Extract the [X, Y] coordinate from the center of the cell holding the provided text.  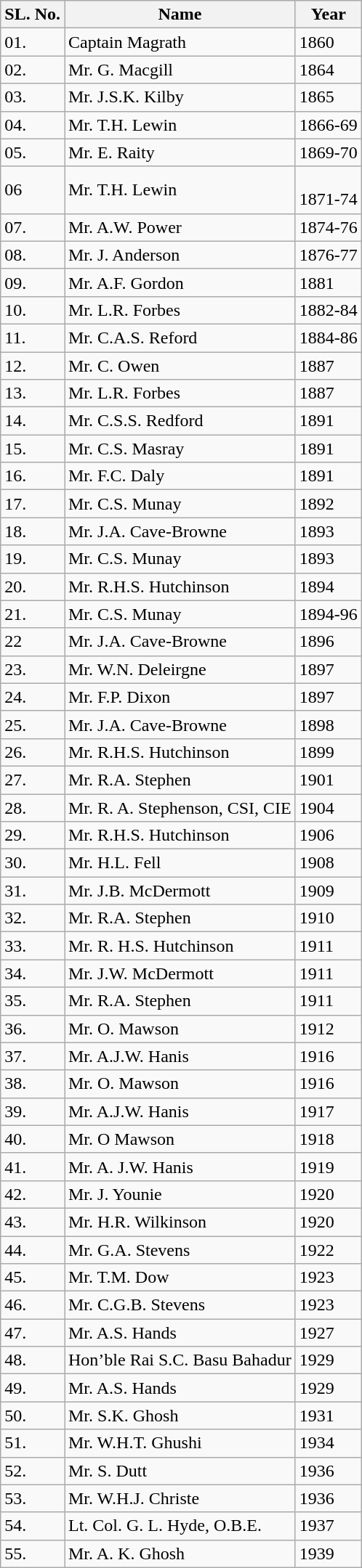
26. [33, 752]
30. [33, 863]
Mr. J. Younie [180, 1194]
01. [33, 42]
44. [33, 1249]
49. [33, 1388]
25. [33, 724]
Mr. A.F. Gordon [180, 282]
1934 [329, 1443]
1939 [329, 1553]
1874-76 [329, 227]
1910 [329, 918]
04. [33, 125]
Hon’ble Rai S.C. Basu Bahadur [180, 1360]
09. [33, 282]
1899 [329, 752]
43. [33, 1222]
Mr. R. H.S. Hutchinson [180, 946]
20. [33, 587]
55. [33, 1553]
23. [33, 669]
Mr. C.A.S. Reford [180, 338]
47. [33, 1333]
11. [33, 338]
Mr. E. Raity [180, 152]
1871-74 [329, 190]
1908 [329, 863]
38. [33, 1084]
Mr. W.H.J. Christe [180, 1498]
19. [33, 559]
1922 [329, 1249]
46. [33, 1305]
54. [33, 1526]
Mr. W.H.T. Ghushi [180, 1443]
53. [33, 1498]
Mr. F.P. Dixon [180, 697]
27. [33, 780]
45. [33, 1278]
Mr. J.B. McDermott [180, 891]
41. [33, 1167]
1917 [329, 1111]
1909 [329, 891]
Mr. H.L. Fell [180, 863]
07. [33, 227]
1918 [329, 1139]
Mr. A. J.W. Hanis [180, 1167]
1884-86 [329, 338]
Year [329, 15]
1898 [329, 724]
1904 [329, 808]
Captain Magrath [180, 42]
51. [33, 1443]
1865 [329, 97]
1864 [329, 70]
13. [33, 393]
Mr. J.S.K. Kilby [180, 97]
50. [33, 1416]
42. [33, 1194]
Mr. C.G.B. Stevens [180, 1305]
Mr. S. Dutt [180, 1471]
28. [33, 808]
29. [33, 836]
Mr. R. A. Stephenson, CSI, CIE [180, 808]
1896 [329, 642]
1912 [329, 1029]
1894 [329, 587]
Mr. A.W. Power [180, 227]
Lt. Col. G. L. Hyde, O.B.E. [180, 1526]
18. [33, 531]
08. [33, 255]
Mr. A. K. Ghosh [180, 1553]
32. [33, 918]
Mr. T.M. Dow [180, 1278]
17. [33, 504]
Mr. S.K. Ghosh [180, 1416]
05. [33, 152]
22 [33, 642]
24. [33, 697]
Mr. C.S. Masray [180, 449]
1866-69 [329, 125]
Mr. G. Macgill [180, 70]
SL. No. [33, 15]
Mr. O Mawson [180, 1139]
36. [33, 1029]
14. [33, 421]
1919 [329, 1167]
Mr. J.W. McDermott [180, 973]
1876-77 [329, 255]
Mr. J. Anderson [180, 255]
Mr. C.S.S. Redford [180, 421]
Mr. H.R. Wilkinson [180, 1222]
1881 [329, 282]
1931 [329, 1416]
06 [33, 190]
33. [33, 946]
1860 [329, 42]
1937 [329, 1526]
12. [33, 365]
02. [33, 70]
34. [33, 973]
31. [33, 891]
1894-96 [329, 614]
21. [33, 614]
1927 [329, 1333]
1901 [329, 780]
48. [33, 1360]
Mr. C. Owen [180, 365]
03. [33, 97]
39. [33, 1111]
40. [33, 1139]
Mr. F.C. Daly [180, 476]
52. [33, 1471]
37. [33, 1056]
1869-70 [329, 152]
1882-84 [329, 310]
15. [33, 449]
16. [33, 476]
1892 [329, 504]
Name [180, 15]
1906 [329, 836]
10. [33, 310]
Mr. G.A. Stevens [180, 1249]
Mr. W.N. Deleirgne [180, 669]
35. [33, 1001]
